Locate the cell with the specified text and output its [X, Y] center coordinate. 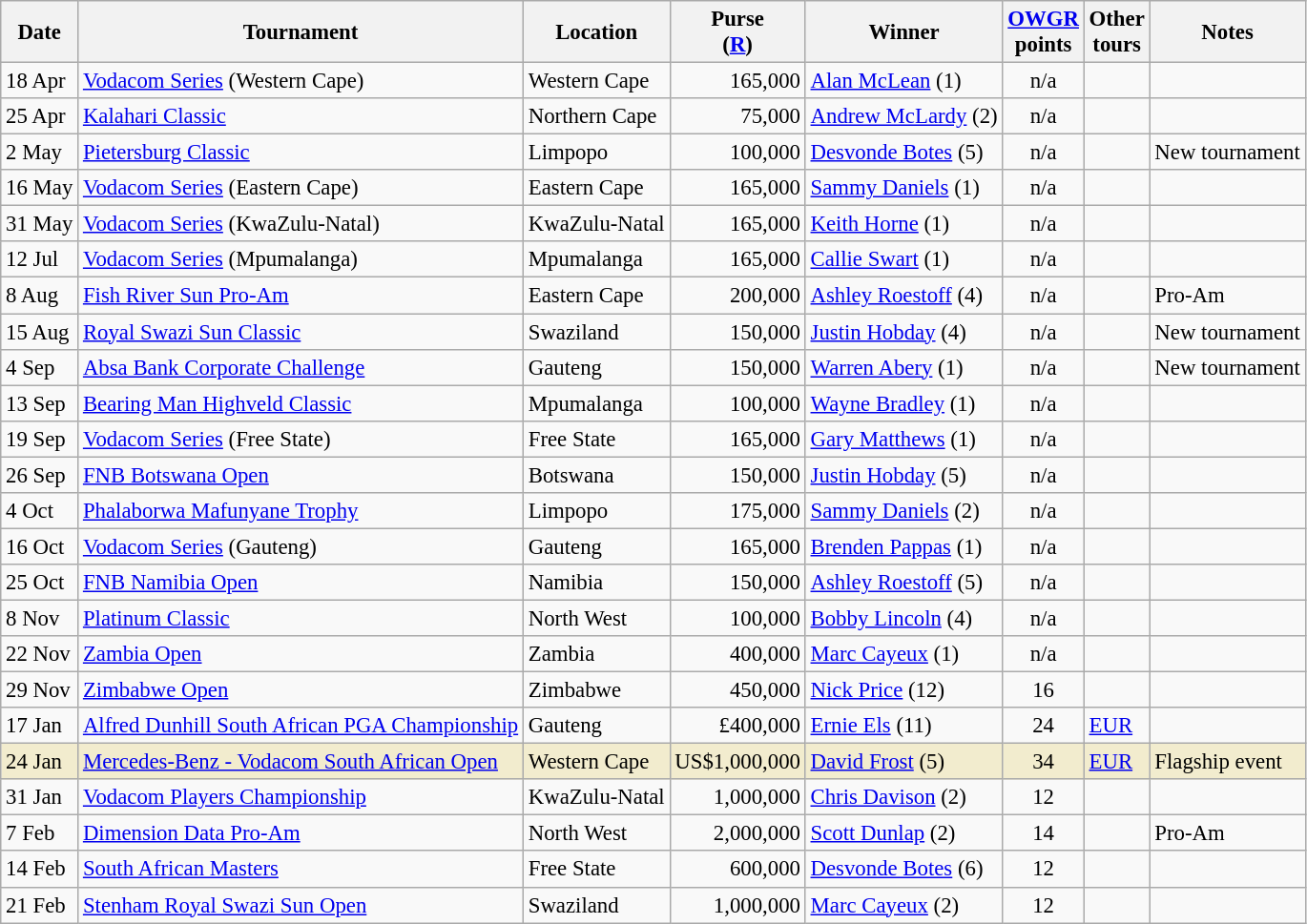
75,000 [737, 116]
Bearing Man Highveld Classic [301, 403]
Vodacom Series (KwaZulu-Natal) [301, 224]
Chris Davison (2) [904, 797]
8 Aug [40, 296]
Vodacom Series (Western Cape) [301, 81]
22 Nov [40, 654]
Vodacom Series (Gauteng) [301, 546]
16 May [40, 188]
Warren Abery (1) [904, 367]
Vodacom Series (Eastern Cape) [301, 188]
Gary Matthews (1) [904, 439]
Pietersburg Classic [301, 153]
8 Nov [40, 618]
Notes [1227, 32]
16 [1044, 690]
Fish River Sun Pro-Am [301, 296]
Alfred Dunhill South African PGA Championship [301, 726]
Mercedes-Benz - Vodacom South African Open [301, 762]
Desvonde Botes (5) [904, 153]
Dimension Data Pro-Am [301, 833]
Northern Cape [596, 116]
24 Jan [40, 762]
Bobby Lincoln (4) [904, 618]
400,000 [737, 654]
31 May [40, 224]
Purse(R) [737, 32]
Sammy Daniels (2) [904, 511]
Sammy Daniels (1) [904, 188]
26 Sep [40, 475]
Namibia [596, 583]
34 [1044, 762]
Andrew McLardy (2) [904, 116]
Alan McLean (1) [904, 81]
16 Oct [40, 546]
17 Jan [40, 726]
14 Feb [40, 870]
Wayne Bradley (1) [904, 403]
Vodacom Players Championship [301, 797]
Date [40, 32]
US$1,000,000 [737, 762]
Justin Hobday (5) [904, 475]
24 [1044, 726]
Tournament [301, 32]
Phalaborwa Mafunyane Trophy [301, 511]
Zimbabwe Open [301, 690]
21 Feb [40, 905]
Location [596, 32]
19 Sep [40, 439]
Zambia Open [301, 654]
18 Apr [40, 81]
Callie Swart (1) [904, 260]
31 Jan [40, 797]
Vodacom Series (Mpumalanga) [301, 260]
Ernie Els (11) [904, 726]
Brenden Pappas (1) [904, 546]
Zimbabwe [596, 690]
Zambia [596, 654]
Keith Horne (1) [904, 224]
Flagship event [1227, 762]
13 Sep [40, 403]
4 Oct [40, 511]
Ashley Roestoff (5) [904, 583]
12 Jul [40, 260]
14 [1044, 833]
Desvonde Botes (6) [904, 870]
25 Apr [40, 116]
Ashley Roestoff (4) [904, 296]
£400,000 [737, 726]
450,000 [737, 690]
4 Sep [40, 367]
Marc Cayeux (1) [904, 654]
Scott Dunlap (2) [904, 833]
29 Nov [40, 690]
175,000 [737, 511]
South African Masters [301, 870]
Stenham Royal Swazi Sun Open [301, 905]
Marc Cayeux (2) [904, 905]
2,000,000 [737, 833]
Vodacom Series (Free State) [301, 439]
Botswana [596, 475]
Kalahari Classic [301, 116]
Absa Bank Corporate Challenge [301, 367]
Royal Swazi Sun Classic [301, 332]
Platinum Classic [301, 618]
OWGRpoints [1044, 32]
FNB Botswana Open [301, 475]
David Frost (5) [904, 762]
15 Aug [40, 332]
Winner [904, 32]
200,000 [737, 296]
600,000 [737, 870]
Nick Price (12) [904, 690]
2 May [40, 153]
Justin Hobday (4) [904, 332]
FNB Namibia Open [301, 583]
7 Feb [40, 833]
25 Oct [40, 583]
Othertours [1116, 32]
